Pinpoint the cell where the given text exists, returning its (X, Y) midpoint coordinate. 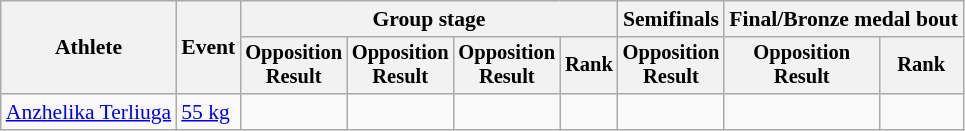
Athlete (88, 48)
Group stage (428, 19)
Event (208, 48)
Semifinals (672, 19)
Anzhelika Terliuga (88, 112)
Final/Bronze medal bout (844, 19)
55 kg (208, 112)
